Provide the [X, Y] coordinate of the cell's center where the given text is located.  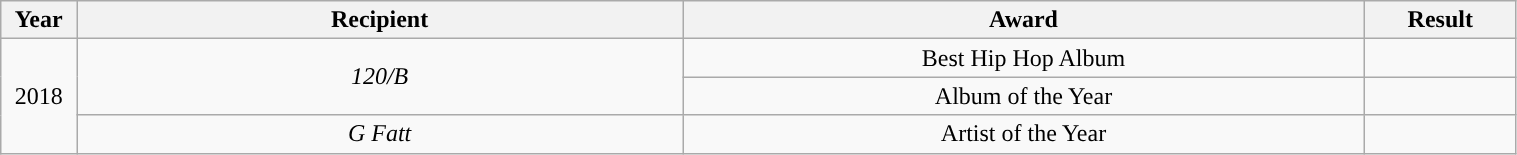
Award [1024, 20]
120/B [379, 77]
Best Hip Hop Album [1024, 58]
Album of the Year [1024, 96]
Year [39, 20]
2018 [39, 96]
Recipient [379, 20]
Result [1440, 20]
Artist of the Year [1024, 134]
G Fatt [379, 134]
